Return [X, Y] of the center of cell containing provided text 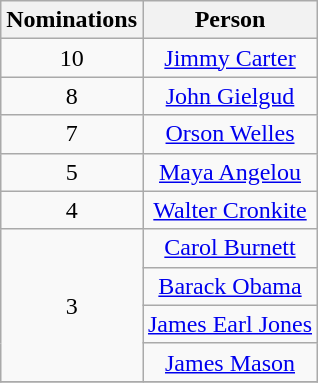
Maya Angelou [230, 172]
Carol Burnett [230, 248]
7 [72, 134]
Barack Obama [230, 286]
Orson Welles [230, 134]
5 [72, 172]
3 [72, 305]
John Gielgud [230, 96]
10 [72, 58]
Jimmy Carter [230, 58]
4 [72, 210]
Nominations [72, 20]
Person [230, 20]
8 [72, 96]
James Mason [230, 362]
James Earl Jones [230, 324]
Walter Cronkite [230, 210]
